Locate the cell with the specified text and output its [X, Y] center coordinate. 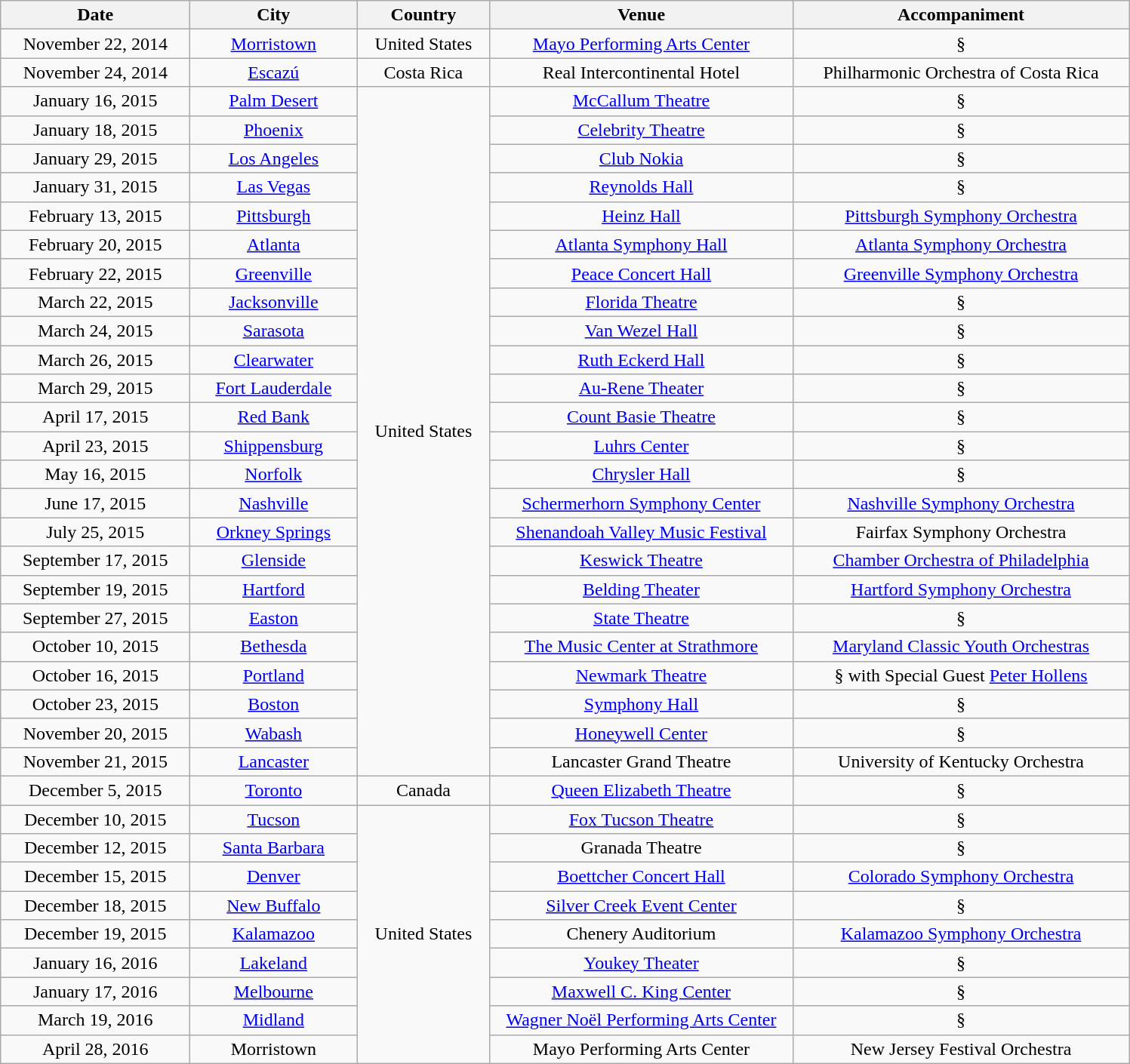
Melbourne [273, 992]
Wabash [273, 733]
Greenville Symphony Orchestra [961, 273]
Atlanta [273, 244]
February 13, 2015 [95, 216]
Count Basie Theatre [642, 417]
December 19, 2015 [95, 934]
Florida Theatre [642, 302]
Lakeland [273, 963]
Hartford Symphony Orchestra [961, 589]
February 20, 2015 [95, 244]
Toronto [273, 790]
February 22, 2015 [95, 273]
Phoenix [273, 130]
Nashville Symphony Orchestra [961, 503]
Clearwater [273, 360]
May 16, 2015 [95, 475]
December 10, 2015 [95, 819]
Honeywell Center [642, 733]
Boettcher Concert Hall [642, 877]
April 23, 2015 [95, 446]
Venue [642, 15]
Orkney Springs [273, 532]
City [273, 15]
The Music Center at Strathmore [642, 647]
April 28, 2016 [95, 1049]
September 27, 2015 [95, 618]
April 17, 2015 [95, 417]
July 25, 2015 [95, 532]
Country [423, 15]
Symphony Hall [642, 704]
Jacksonville [273, 302]
Nashville [273, 503]
Bethesda [273, 647]
January 16, 2015 [95, 101]
October 10, 2015 [95, 647]
Los Angeles [273, 158]
§ with Special Guest Peter Hollens [961, 675]
Costa Rica [423, 72]
Hartford [273, 589]
Portland [273, 675]
December 18, 2015 [95, 906]
June 17, 2015 [95, 503]
September 19, 2015 [95, 589]
Pittsburgh Symphony Orchestra [961, 216]
January 31, 2015 [95, 187]
Schermerhorn Symphony Center [642, 503]
Fox Tucson Theatre [642, 819]
Lancaster Grand Theatre [642, 761]
Silver Creek Event Center [642, 906]
Atlanta Symphony Hall [642, 244]
Greenville [273, 273]
Pittsburgh [273, 216]
October 23, 2015 [95, 704]
McCallum Theatre [642, 101]
March 19, 2016 [95, 1020]
Kalamazoo Symphony Orchestra [961, 934]
Granada Theatre [642, 848]
Shippensburg [273, 446]
March 29, 2015 [95, 389]
Chrysler Hall [642, 475]
Midland [273, 1020]
Las Vegas [273, 187]
Canada [423, 790]
March 24, 2015 [95, 331]
Lancaster [273, 761]
January 16, 2016 [95, 963]
Luhrs Center [642, 446]
Palm Desert [273, 101]
Glenside [273, 561]
Kalamazoo [273, 934]
November 20, 2015 [95, 733]
Date [95, 15]
Denver [273, 877]
Au-Rene Theater [642, 389]
Youkey Theater [642, 963]
Red Bank [273, 417]
January 18, 2015 [95, 130]
Celebrity Theatre [642, 130]
Queen Elizabeth Theatre [642, 790]
Club Nokia [642, 158]
Wagner Noël Performing Arts Center [642, 1020]
Colorado Symphony Orchestra [961, 877]
September 17, 2015 [95, 561]
Boston [273, 704]
Atlanta Symphony Orchestra [961, 244]
December 5, 2015 [95, 790]
New Buffalo [273, 906]
Maxwell C. King Center [642, 992]
University of Kentucky Orchestra [961, 761]
March 22, 2015 [95, 302]
November 22, 2014 [95, 44]
Reynolds Hall [642, 187]
Chenery Auditorium [642, 934]
January 17, 2016 [95, 992]
Real Intercontinental Hotel [642, 72]
Chamber Orchestra of Philadelphia [961, 561]
Fairfax Symphony Orchestra [961, 532]
State Theatre [642, 618]
New Jersey Festival Orchestra [961, 1049]
Belding Theater [642, 589]
Escazú [273, 72]
December 15, 2015 [95, 877]
March 26, 2015 [95, 360]
Fort Lauderdale [273, 389]
Tucson [273, 819]
January 29, 2015 [95, 158]
Peace Concert Hall [642, 273]
November 24, 2014 [95, 72]
December 12, 2015 [95, 848]
Shenandoah Valley Music Festival [642, 532]
Heinz Hall [642, 216]
Maryland Classic Youth Orchestras [961, 647]
Keswick Theatre [642, 561]
Santa Barbara [273, 848]
Accompaniment [961, 15]
November 21, 2015 [95, 761]
Ruth Eckerd Hall [642, 360]
Norfolk [273, 475]
October 16, 2015 [95, 675]
Newmark Theatre [642, 675]
Philharmonic Orchestra of Costa Rica [961, 72]
Easton [273, 618]
Sarasota [273, 331]
Van Wezel Hall [642, 331]
